Pinpoint the cell where the given text exists, returning its [X, Y] midpoint coordinate. 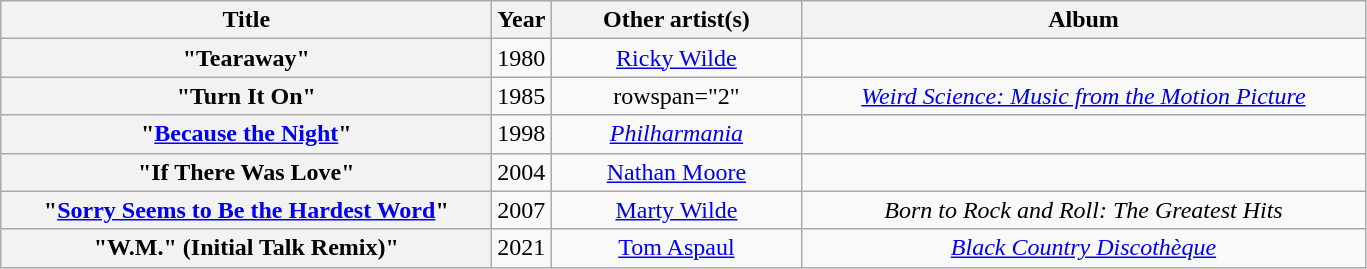
"Tearaway" [246, 58]
Album [1084, 20]
1985 [522, 96]
Weird Science: Music from the Motion Picture [1084, 96]
2021 [522, 248]
"If There Was Love" [246, 172]
"W.M." (Initial Talk Remix)" [246, 248]
1980 [522, 58]
Tom Aspaul [676, 248]
"Because the Night" [246, 134]
Marty Wilde [676, 210]
Black Country Discothèque [1084, 248]
rowspan="2" [676, 96]
Ricky Wilde [676, 58]
"Sorry Seems to Be the Hardest Word" [246, 210]
2004 [522, 172]
Nathan Moore [676, 172]
Born to Rock and Roll: The Greatest Hits [1084, 210]
Philharmania [676, 134]
Title [246, 20]
Year [522, 20]
1998 [522, 134]
"Turn It On" [246, 96]
2007 [522, 210]
Other artist(s) [676, 20]
